Find where the given text appears and provide that cell's center as [x, y] coordinate. 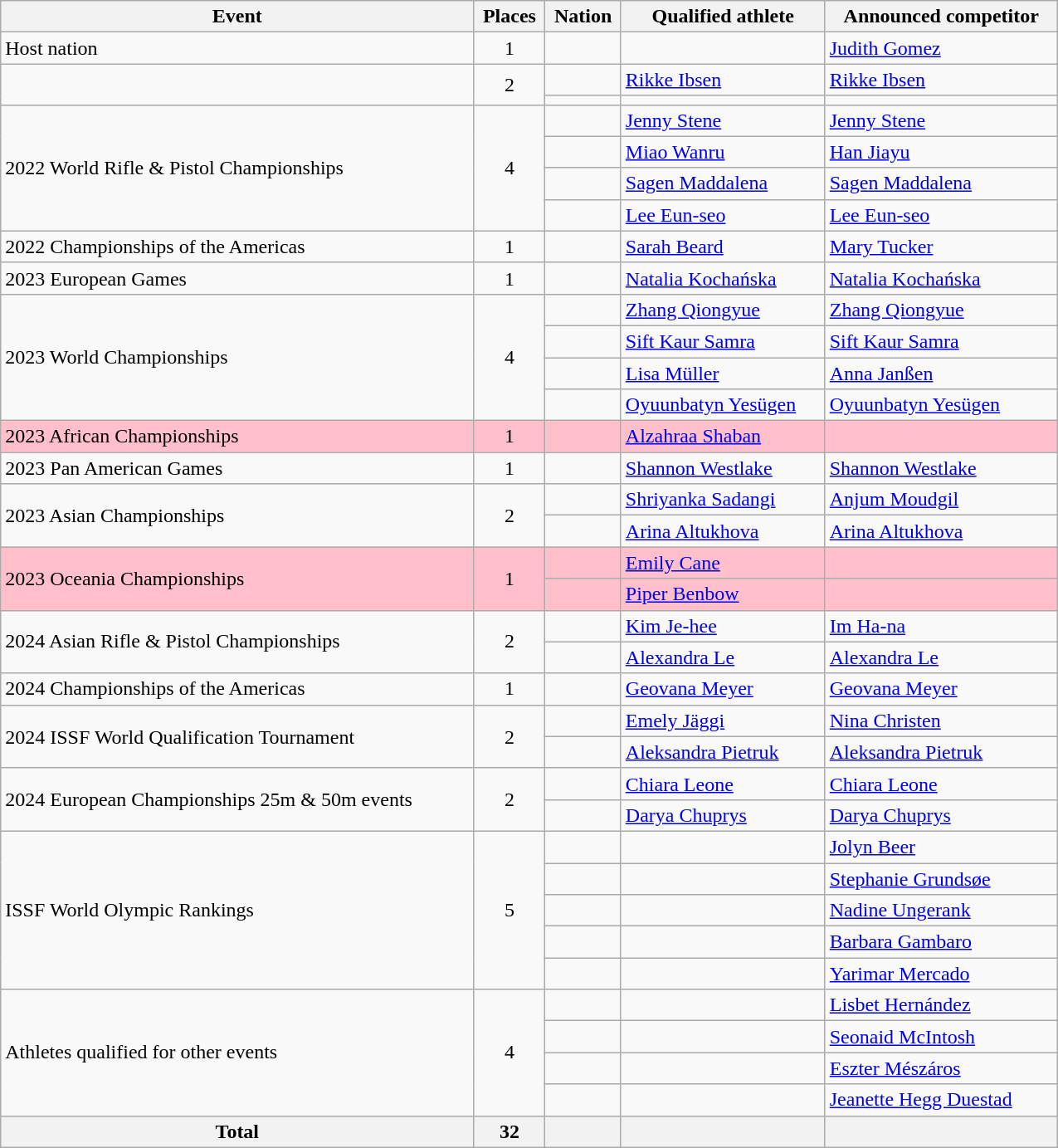
5 [509, 910]
2023 Asian Championships [237, 515]
Yarimar Mercado [941, 974]
Total [237, 1131]
Nadine Ungerank [941, 911]
2024 Championships of the Americas [237, 689]
Eszter Mészáros [941, 1068]
Piper Benbow [723, 594]
Nation [583, 17]
Emely Jäggi [723, 721]
Mary Tucker [941, 247]
2024 European Championships 25m & 50m events [237, 799]
2022 Championships of the Americas [237, 247]
Barbara Gambaro [941, 942]
Host nation [237, 48]
Anjum Moudgil [941, 500]
Stephanie Grundsøe [941, 879]
Qualified athlete [723, 17]
32 [509, 1131]
Athletes qualified for other events [237, 1053]
ISSF World Olympic Rankings [237, 910]
Lisa Müller [723, 373]
Han Jiayu [941, 152]
Announced competitor [941, 17]
Judith Gomez [941, 48]
Lisbet Hernández [941, 1005]
2023 European Games [237, 278]
Seonaid McIntosh [941, 1037]
Places [509, 17]
2023 Pan American Games [237, 468]
Emily Cane [723, 563]
Shriyanka Sadangi [723, 500]
Alzahraa Shaban [723, 437]
Event [237, 17]
Jeanette Hegg Duestad [941, 1100]
Im Ha-na [941, 626]
Kim Je-hee [723, 626]
Sarah Beard [723, 247]
Miao Wanru [723, 152]
Anna Janßen [941, 373]
2024 ISSF World Qualification Tournament [237, 736]
Nina Christen [941, 721]
2023 World Championships [237, 357]
2023 African Championships [237, 437]
Jolyn Beer [941, 847]
2023 Oceania Championships [237, 579]
2022 World Rifle & Pistol Championships [237, 168]
2024 Asian Rifle & Pistol Championships [237, 642]
